Return [X, Y] of the center of cell containing provided text 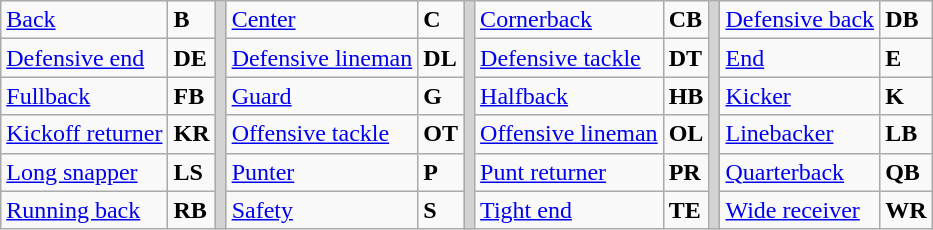
Safety [322, 210]
LS [192, 172]
DT [686, 58]
Kicker [800, 96]
C [441, 20]
Offensive tackle [322, 134]
Center [322, 20]
Halfback [570, 96]
DB [906, 20]
Running back [84, 210]
OT [441, 134]
K [906, 96]
QB [906, 172]
Cornerback [570, 20]
FB [192, 96]
End [800, 58]
CB [686, 20]
RB [192, 210]
DL [441, 58]
Quarterback [800, 172]
TE [686, 210]
Punt returner [570, 172]
Defensive tackle [570, 58]
PR [686, 172]
Linebacker [800, 134]
P [441, 172]
LB [906, 134]
WR [906, 210]
Wide receiver [800, 210]
KR [192, 134]
S [441, 210]
Defensive back [800, 20]
Defensive lineman [322, 58]
Kickoff returner [84, 134]
OL [686, 134]
Back [84, 20]
G [441, 96]
E [906, 58]
Offensive lineman [570, 134]
Fullback [84, 96]
Tight end [570, 210]
DE [192, 58]
Punter [322, 172]
HB [686, 96]
Long snapper [84, 172]
B [192, 20]
Defensive end [84, 58]
Guard [322, 96]
